From the cell containing the given text, extract its center point as (X, Y) coordinate. 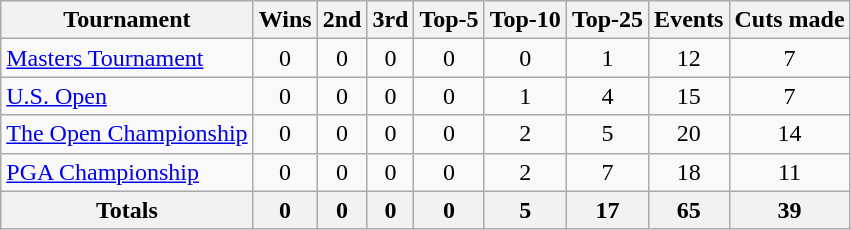
11 (790, 172)
2nd (342, 20)
Events (689, 20)
20 (689, 134)
Cuts made (790, 20)
18 (689, 172)
Totals (127, 210)
65 (689, 210)
39 (790, 210)
Tournament (127, 20)
The Open Championship (127, 134)
Top-5 (449, 20)
PGA Championship (127, 172)
Top-10 (525, 20)
Masters Tournament (127, 58)
Top-25 (607, 20)
12 (689, 58)
17 (607, 210)
4 (607, 96)
3rd (390, 20)
14 (790, 134)
U.S. Open (127, 96)
Wins (285, 20)
15 (689, 96)
